Locate the cell with the specified text and output its (x, y) center coordinate. 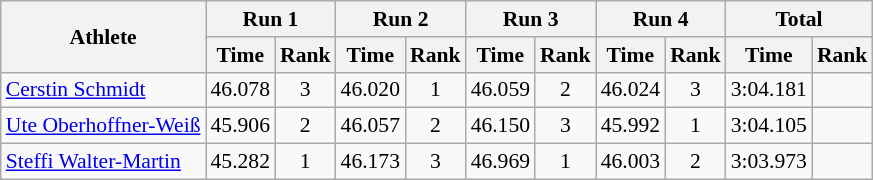
46.173 (370, 162)
46.059 (500, 90)
Cerstin Schmidt (104, 90)
46.024 (630, 90)
Run 2 (401, 19)
46.057 (370, 126)
3:04.105 (769, 126)
Run 4 (661, 19)
46.003 (630, 162)
45.906 (240, 126)
46.078 (240, 90)
Steffi Walter-Martin (104, 162)
45.282 (240, 162)
Athlete (104, 36)
46.020 (370, 90)
3:03.973 (769, 162)
45.992 (630, 126)
46.969 (500, 162)
3:04.181 (769, 90)
46.150 (500, 126)
Run 1 (271, 19)
Run 3 (531, 19)
Ute Oberhoffner-Weiß (104, 126)
Total (800, 19)
